Capture the cell that displays the provided text and extract its (x, y) central coordinate. 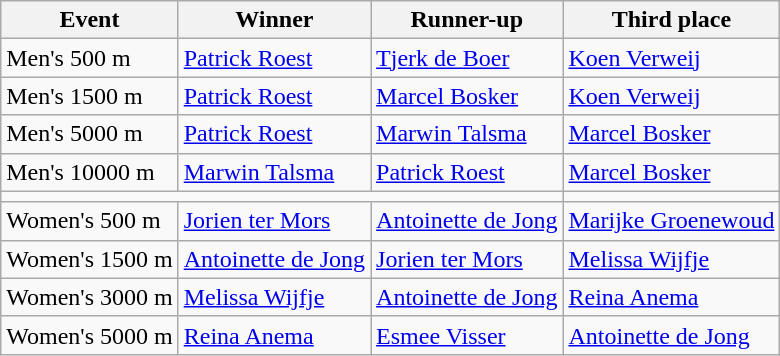
Men's 1500 m (90, 96)
Men's 500 m (90, 58)
Marijke Groenewoud (672, 221)
Tjerk de Boer (467, 58)
Women's 1500 m (90, 259)
Men's 5000 m (90, 134)
Event (90, 20)
Esmee Visser (467, 335)
Women's 3000 m (90, 297)
Runner-up (467, 20)
Women's 500 m (90, 221)
Women's 5000 m (90, 335)
Third place (672, 20)
Winner (274, 20)
Men's 10000 m (90, 172)
